Detect which cell encompasses the target text, then output its (X, Y) center coordinate. 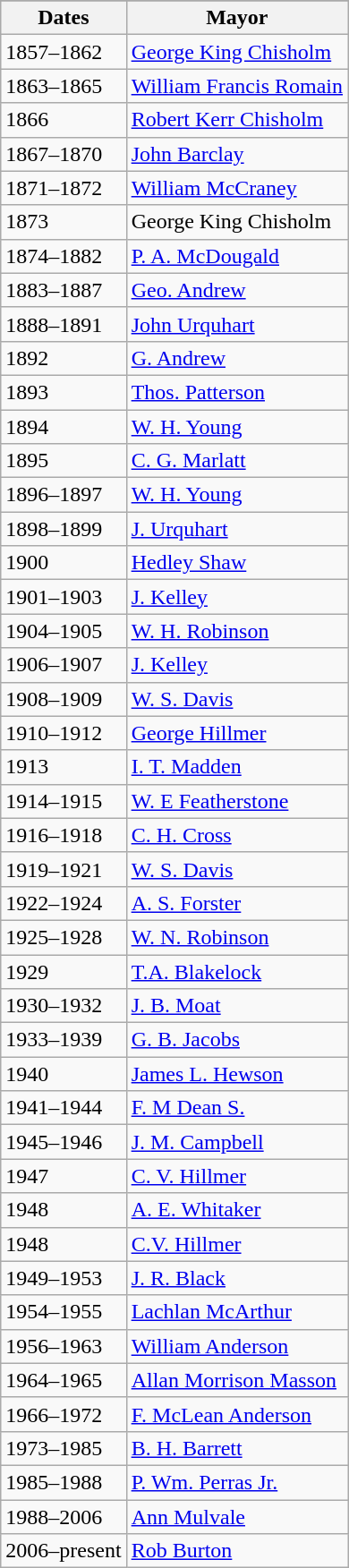
1925–1928 (64, 937)
1908–1909 (64, 699)
Mayor (236, 18)
1901–1903 (64, 597)
1954–1955 (64, 1312)
1873 (64, 222)
1956–1963 (64, 1346)
Lachlan McArthur (236, 1312)
William Anderson (236, 1346)
1857–1862 (64, 52)
P. A. McDougald (236, 256)
Robert Kerr Chisholm (236, 120)
George Hillmer (236, 733)
1940 (64, 1074)
1985–1988 (64, 1482)
John Barclay (236, 154)
1930–1932 (64, 1006)
T.A. Blakelock (236, 971)
1906–1907 (64, 665)
A. E. Whitaker (236, 1210)
W. N. Robinson (236, 937)
F. M Dean S. (236, 1108)
A. S. Forster (236, 903)
P. Wm. Perras Jr. (236, 1482)
1874–1882 (64, 256)
1900 (64, 563)
1945–1946 (64, 1142)
1888–1891 (64, 324)
1893 (64, 392)
1910–1912 (64, 733)
Ann Mulvale (236, 1517)
Geo. Andrew (236, 290)
Allan Morrison Masson (236, 1380)
1973–1985 (64, 1448)
1941–1944 (64, 1108)
1966–1972 (64, 1414)
1863–1865 (64, 86)
1896–1897 (64, 495)
F. McLean Anderson (236, 1414)
C. H. Cross (236, 835)
1919–1921 (64, 869)
1883–1887 (64, 290)
W. H. Robinson (236, 631)
1947 (64, 1176)
I. T. Madden (236, 767)
James L. Hewson (236, 1074)
J. M. Campbell (236, 1142)
William Francis Romain (236, 86)
1904–1905 (64, 631)
C. G. Marlatt (236, 461)
G. B. Jacobs (236, 1040)
1871–1872 (64, 188)
1988–2006 (64, 1517)
C. V. Hillmer (236, 1176)
1964–1965 (64, 1380)
1922–1924 (64, 903)
J. R. Black (236, 1278)
Hedley Shaw (236, 563)
1867–1870 (64, 154)
J. Urquhart (236, 529)
W. E Featherstone (236, 801)
John Urquhart (236, 324)
G. Andrew (236, 358)
1929 (64, 971)
1894 (64, 427)
Rob Burton (236, 1551)
1933–1939 (64, 1040)
B. H. Barrett (236, 1448)
1895 (64, 461)
Dates (64, 18)
1898–1899 (64, 529)
2006–present (64, 1551)
C.V. Hillmer (236, 1244)
J. B. Moat (236, 1006)
1949–1953 (64, 1278)
William McCraney (236, 188)
1914–1915 (64, 801)
1913 (64, 767)
1916–1918 (64, 835)
1892 (64, 358)
Thos. Patterson (236, 392)
1866 (64, 120)
